Locate the cell with the specified text and output its [X, Y] center coordinate. 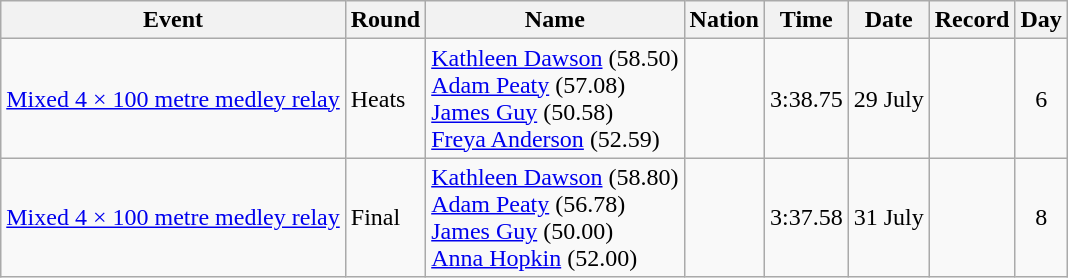
Day [1041, 20]
Kathleen Dawson (58.80)Adam Peaty (56.78)James Guy (50.00)Anna Hopkin (52.00) [555, 218]
Final [385, 218]
8 [1041, 218]
Event [174, 20]
Kathleen Dawson (58.50)Adam Peaty (57.08)James Guy (50.58)Freya Anderson (52.59) [555, 98]
3:37.58 [806, 218]
Name [555, 20]
Record [972, 20]
29 July [888, 98]
6 [1041, 98]
Round [385, 20]
Heats [385, 98]
Date [888, 20]
Time [806, 20]
31 July [888, 218]
Nation [724, 20]
3:38.75 [806, 98]
